Locate the cell with the specified text and output its [x, y] center coordinate. 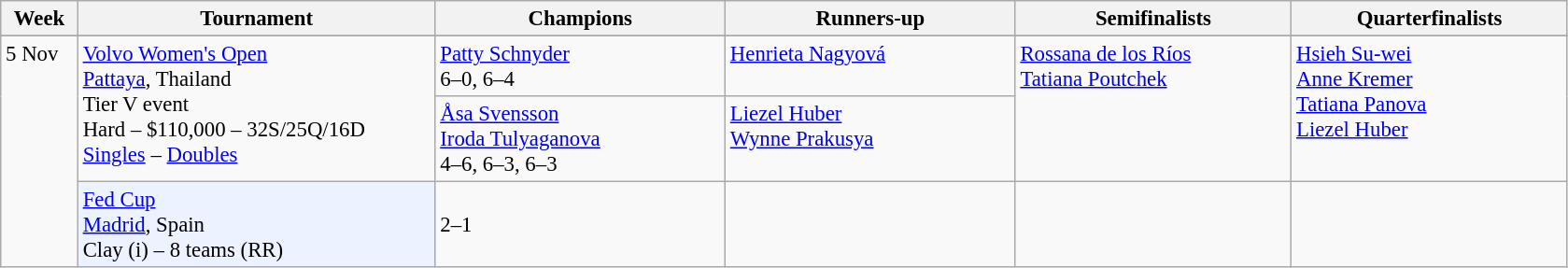
Henrieta Nagyová [870, 67]
Semifinalists [1153, 19]
Patty Schnyder 6–0, 6–4 [581, 67]
Tournament [256, 19]
Volvo Women's Open Pattaya, Thailand Tier V eventHard – $110,000 – 32S/25Q/16DSingles – Doubles [256, 109]
Liezel Huber Wynne Prakusya [870, 139]
Åsa Svensson Iroda Tulyaganova 4–6, 6–3, 6–3 [581, 139]
2–1 [581, 225]
Champions [581, 19]
Runners-up [870, 19]
Quarterfinalists [1430, 19]
Hsieh Su-wei Anne Kremer Tatiana Panova Liezel Huber [1430, 109]
Week [39, 19]
Rossana de los Ríos Tatiana Poutchek [1153, 109]
5 Nov [39, 152]
Fed Cup Madrid, Spain Clay (i) – 8 teams (RR) [256, 225]
